Locate the cell with the specified text and output its (X, Y) center coordinate. 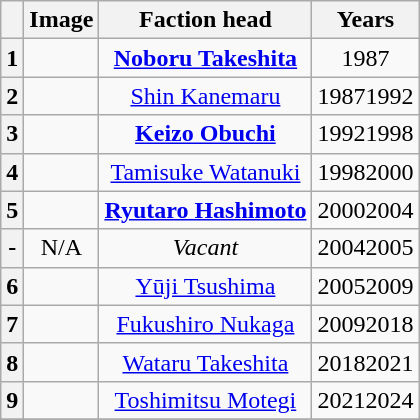
Keizo Obuchi (206, 134)
7 (12, 324)
20052009 (366, 286)
Years (366, 20)
Shin Kanemaru (206, 96)
Noboru Takeshita (206, 58)
19982000 (366, 172)
2 (12, 96)
- (12, 248)
20042005 (366, 248)
3 (12, 134)
20092018 (366, 324)
20212024 (366, 400)
4 (12, 172)
Yūji Tsushima (206, 286)
Faction head (206, 20)
Wataru Takeshita (206, 362)
Toshimitsu Motegi (206, 400)
1 (12, 58)
20002004 (366, 210)
N/A (62, 248)
Vacant (206, 248)
5 (12, 210)
Image (62, 20)
20182021 (366, 362)
9 (12, 400)
6 (12, 286)
Ryutaro Hashimoto (206, 210)
8 (12, 362)
19871992 (366, 96)
Tamisuke Watanuki (206, 172)
1987 (366, 58)
19921998 (366, 134)
Fukushiro Nukaga (206, 324)
